Return the (X, Y) coordinate for the center point of the cell that contains the specified text.  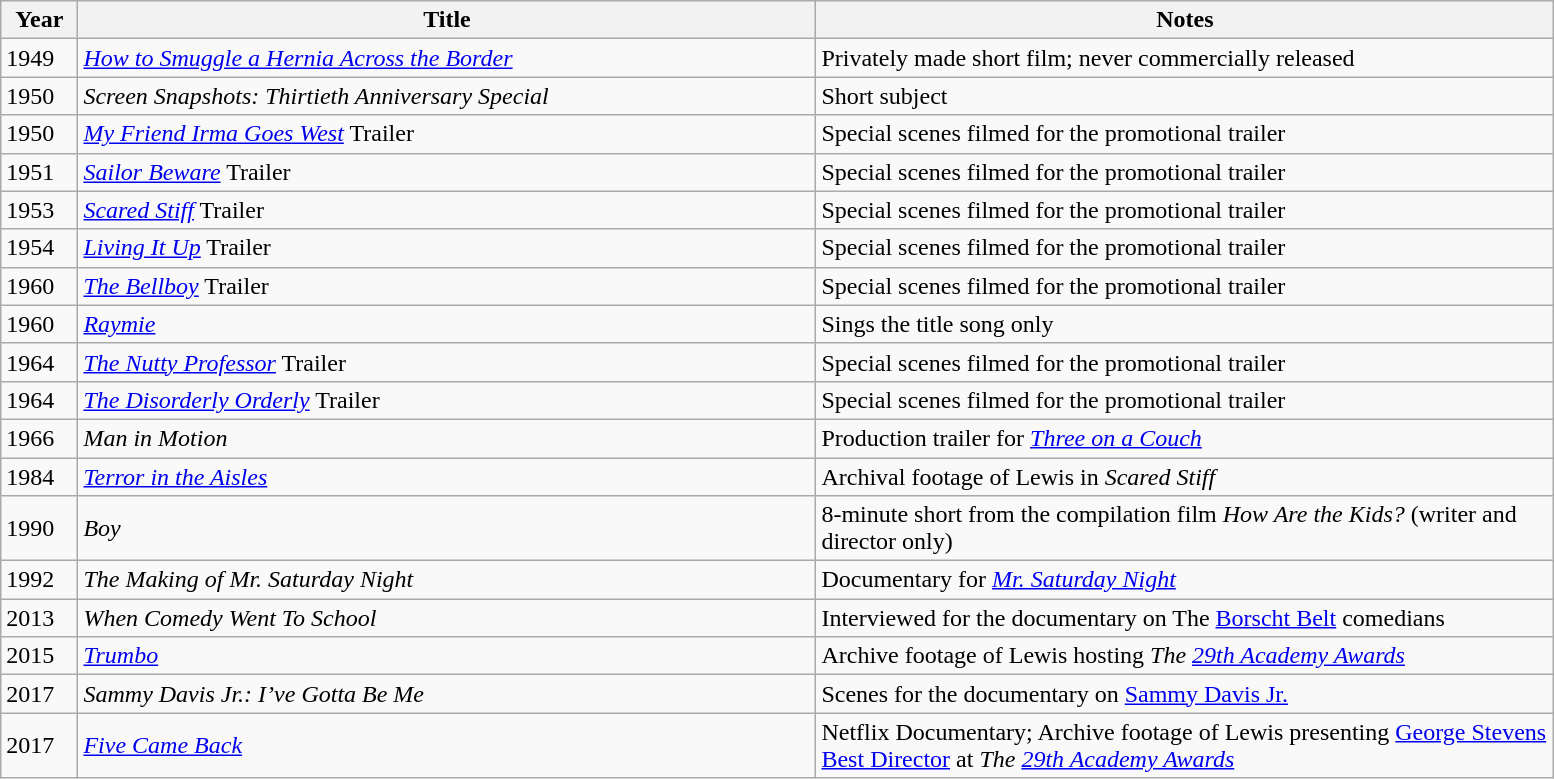
The Making of Mr. Saturday Night (447, 580)
2015 (40, 656)
1984 (40, 477)
1949 (40, 58)
Year (40, 20)
My Friend Irma Goes West Trailer (447, 134)
The Nutty Professor Trailer (447, 362)
Raymie (447, 324)
Archive footage of Lewis hosting The 29th Academy Awards (1185, 656)
Interviewed for the documentary on The Borscht Belt comedians (1185, 618)
Living It Up Trailer (447, 248)
Sammy Davis Jr.: I’ve Gotta Be Me (447, 694)
Screen Snapshots: Thirtieth Anniversary Special (447, 96)
The Disorderly Orderly Trailer (447, 400)
Netflix Documentary; Archive footage of Lewis presenting George Stevens Best Director at The 29th Academy Awards (1185, 746)
Boy (447, 528)
When Comedy Went To School (447, 618)
Five Came Back (447, 746)
Scenes for the documentary on Sammy Davis Jr. (1185, 694)
Short subject (1185, 96)
Scared Stiff Trailer (447, 210)
Sailor Beware Trailer (447, 172)
2013 (40, 618)
The Bellboy Trailer (447, 286)
Documentary for Mr. Saturday Night (1185, 580)
Terror in the Aisles (447, 477)
Title (447, 20)
Sings the title song only (1185, 324)
1992 (40, 580)
Privately made short film; never commercially released (1185, 58)
1990 (40, 528)
Man in Motion (447, 438)
1966 (40, 438)
Archival footage of Lewis in Scared Stiff (1185, 477)
How to Smuggle a Hernia Across the Border (447, 58)
Production trailer for Three on a Couch (1185, 438)
1951 (40, 172)
Trumbo (447, 656)
Notes (1185, 20)
8-minute short from the compilation film How Are the Kids? (writer and director only) (1185, 528)
1953 (40, 210)
1954 (40, 248)
